Provide the [x, y] coordinate of the cell's center where the given text is located.  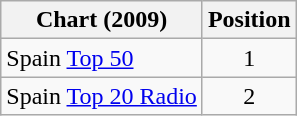
Spain Top 50 [102, 58]
2 [249, 96]
Spain Top 20 Radio [102, 96]
Position [249, 20]
Chart (2009) [102, 20]
1 [249, 58]
